Provide the (X, Y) coordinate of the cell's center where the given text is located.  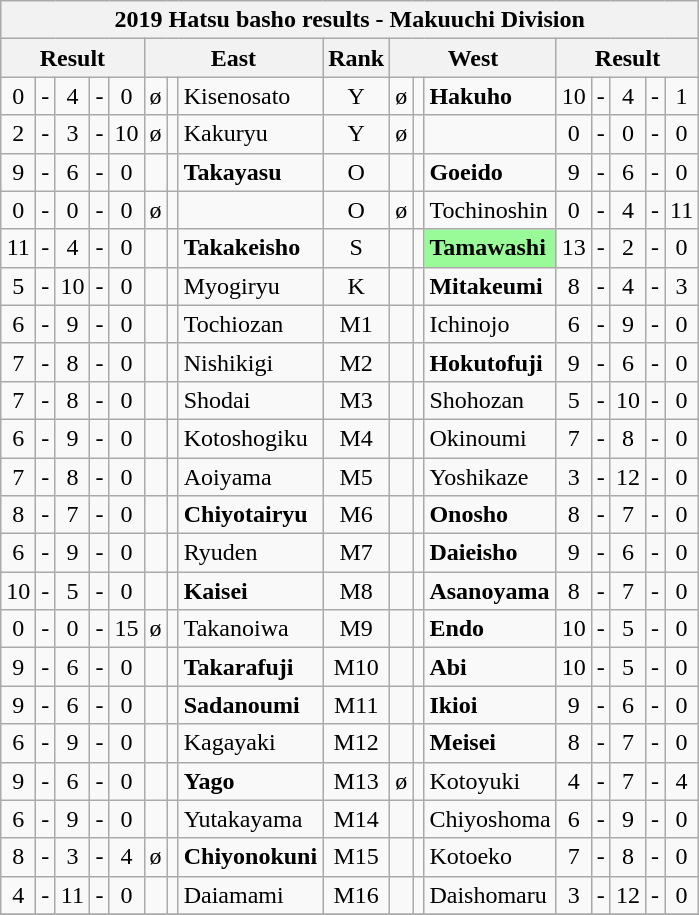
Chiyonokuni (250, 857)
2019 Hatsu basho results - Makuuchi Division (350, 20)
Onosho (490, 515)
Ikioi (490, 705)
M4 (356, 438)
Nishikigi (250, 362)
M8 (356, 591)
M1 (356, 324)
Kisenosato (250, 96)
Kotoyuki (490, 781)
Yago (250, 781)
1 (681, 96)
Kotoshogiku (250, 438)
S (356, 248)
M2 (356, 362)
Takanoiwa (250, 629)
M16 (356, 895)
Yutakayama (250, 819)
Hakuho (490, 96)
M6 (356, 515)
Okinoumi (490, 438)
Hokutofuji (490, 362)
K (356, 286)
Mitakeumi (490, 286)
Endo (490, 629)
Tamawashi (490, 248)
Yoshikaze (490, 477)
M10 (356, 667)
Chiyotairyu (250, 515)
Takayasu (250, 172)
M12 (356, 743)
Abi (490, 667)
East (234, 58)
Kakuryu (250, 134)
15 (126, 629)
Kaisei (250, 591)
Goeido (490, 172)
M3 (356, 400)
M13 (356, 781)
Shodai (250, 400)
13 (574, 248)
M7 (356, 553)
Rank (356, 58)
Daieisho (490, 553)
Asanoyama (490, 591)
Ichinojo (490, 324)
Aoiyama (250, 477)
Myogiryu (250, 286)
M11 (356, 705)
Daiamami (250, 895)
M15 (356, 857)
M5 (356, 477)
West (474, 58)
Takakeisho (250, 248)
M9 (356, 629)
Daishomaru (490, 895)
Meisei (490, 743)
Shohozan (490, 400)
Sadanoumi (250, 705)
Tochinoshin (490, 210)
Ryuden (250, 553)
Kagayaki (250, 743)
M14 (356, 819)
Chiyoshoma (490, 819)
Kotoeko (490, 857)
Tochiozan (250, 324)
Takarafuji (250, 667)
